Output the [x, y] coordinate of the center of the cell containing the given text.  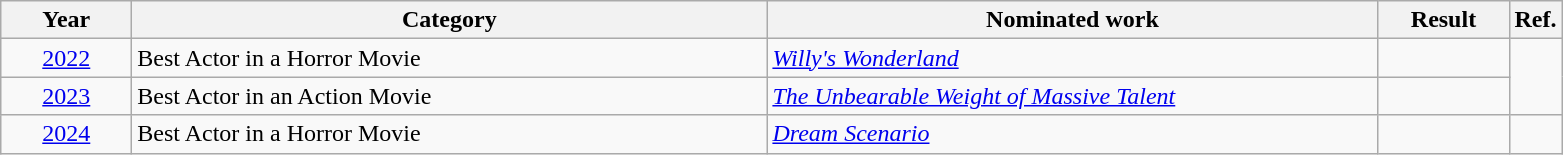
Year [66, 20]
Dream Scenario [1072, 134]
Category [450, 20]
Result [1444, 20]
Willy's Wonderland [1072, 58]
Best Actor in an Action Movie [450, 96]
Nominated work [1072, 20]
Ref. [1536, 20]
2023 [66, 96]
2024 [66, 134]
The Unbearable Weight of Massive Talent [1072, 96]
2022 [66, 58]
